Pinpoint the cell where the given text exists, returning its [x, y] midpoint coordinate. 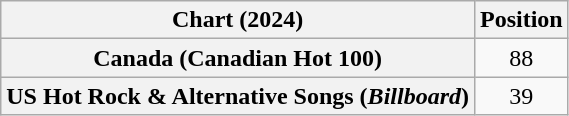
39 [521, 96]
US Hot Rock & Alternative Songs (Billboard) [238, 96]
Position [521, 20]
Canada (Canadian Hot 100) [238, 58]
Chart (2024) [238, 20]
88 [521, 58]
